Capture the cell that displays the provided text and extract its (X, Y) central coordinate. 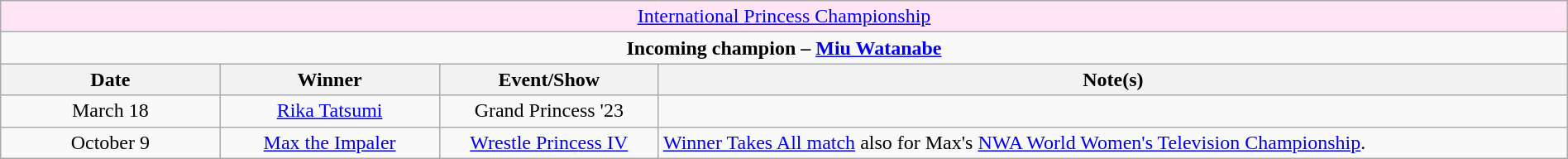
October 9 (111, 142)
Winner Takes All match also for Max's NWA World Women's Television Championship. (1113, 142)
Rika Tatsumi (329, 111)
Max the Impaler (329, 142)
Wrestle Princess IV (549, 142)
Date (111, 79)
Incoming champion – Miu Watanabe (784, 48)
Note(s) (1113, 79)
International Princess Championship (784, 17)
Winner (329, 79)
Event/Show (549, 79)
Grand Princess '23 (549, 111)
March 18 (111, 111)
